For the text-containing cell, return its midpoint in (X, Y) coordinate format. 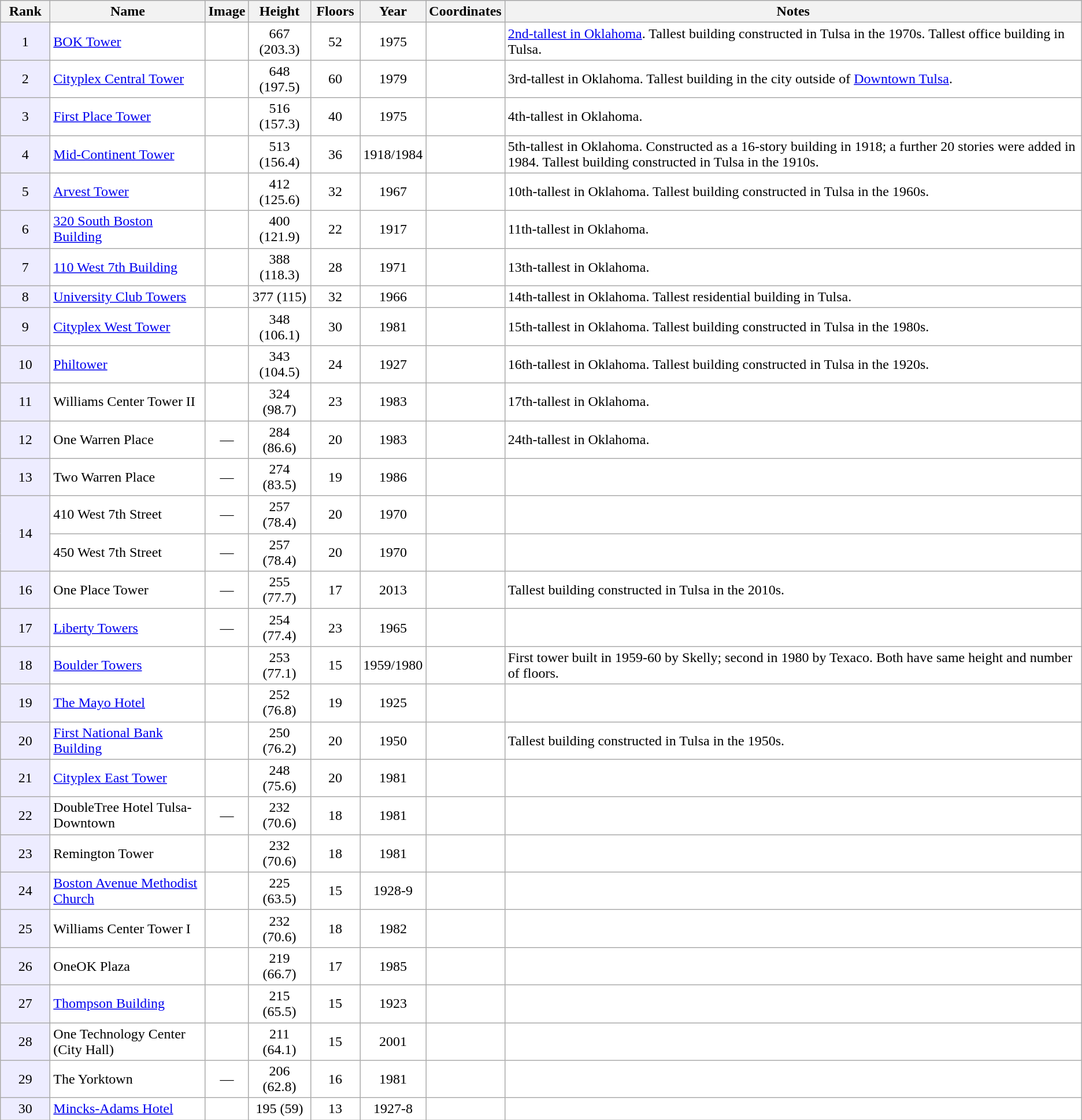
348 (106.1) (280, 326)
1982 (393, 929)
5 (25, 192)
324 (98.7) (280, 401)
Philtower (128, 364)
11 (25, 401)
First National Bank Building (128, 740)
6 (25, 229)
Williams Center Tower II (128, 401)
Image (227, 12)
1927-8 (393, 1109)
11th-tallest in Oklahoma. (793, 229)
First Place Tower (128, 117)
One Warren Place (128, 439)
21 (25, 778)
Remington Tower (128, 853)
60 (335, 79)
Notes (793, 12)
3 (25, 117)
248 (75.6) (280, 778)
Boulder Towers (128, 665)
Cityplex East Tower (128, 778)
One Place Tower (128, 590)
Height (280, 12)
1928-9 (393, 890)
52 (335, 42)
Year (393, 12)
12 (25, 439)
1985 (393, 966)
2013 (393, 590)
253 (77.1) (280, 665)
1965 (393, 628)
206 (62.8) (280, 1079)
26 (25, 966)
450 West 7th Street (128, 553)
1925 (393, 703)
1927 (393, 364)
667 (203.3) (280, 42)
Two Warren Place (128, 478)
Tallest building constructed in Tulsa in the 2010s. (793, 590)
OneOK Plaza (128, 966)
1967 (393, 192)
DoubleTree Hotel Tulsa-Downtown (128, 815)
1917 (393, 229)
16th-tallest in Oklahoma. Tallest building constructed in Tulsa in the 1920s. (793, 364)
255 (77.7) (280, 590)
320 South Boston Building (128, 229)
9 (25, 326)
1971 (393, 267)
17th-tallest in Oklahoma. (793, 401)
Coordinates (465, 12)
Mid-Continent Tower (128, 154)
252 (76.8) (280, 703)
First tower built in 1959-60 by Skelly; second in 1980 by Texaco. Both have same height and number of floors. (793, 665)
219 (66.7) (280, 966)
3rd-tallest in Oklahoma. Tallest building in the city outside of Downtown Tulsa. (793, 79)
410 West 7th Street (128, 515)
211 (64.1) (280, 1041)
14 (25, 534)
24th-tallest in Oklahoma. (793, 439)
13th-tallest in Oklahoma. (793, 267)
1979 (393, 79)
BOK Tower (128, 42)
284 (86.6) (280, 439)
Mincks-Adams Hotel (128, 1109)
Cityplex West Tower (128, 326)
University Club Towers (128, 297)
648 (197.5) (280, 79)
225 (63.5) (280, 890)
195 (59) (280, 1109)
7 (25, 267)
343 (104.5) (280, 364)
Boston Avenue Methodist Church (128, 890)
1950 (393, 740)
388 (118.3) (280, 267)
27 (25, 1004)
1918/1984 (393, 154)
513 (156.4) (280, 154)
Cityplex Central Tower (128, 79)
25 (25, 929)
Arvest Tower (128, 192)
2001 (393, 1041)
254 (77.4) (280, 628)
250 (76.2) (280, 740)
377 (115) (280, 297)
36 (335, 154)
10th-tallest in Oklahoma. Tallest building constructed in Tulsa in the 1960s. (793, 192)
1 (25, 42)
One Technology Center (City Hall) (128, 1041)
15th-tallest in Oklahoma. Tallest building constructed in Tulsa in the 1980s. (793, 326)
Williams Center Tower I (128, 929)
40 (335, 117)
10 (25, 364)
Tallest building constructed in Tulsa in the 1950s. (793, 740)
1959/1980 (393, 665)
Rank (25, 12)
516 (157.3) (280, 117)
400 (121.9) (280, 229)
1923 (393, 1004)
274 (83.5) (280, 478)
412 (125.6) (280, 192)
1966 (393, 297)
Liberty Towers (128, 628)
110 West 7th Building (128, 267)
2nd-tallest in Oklahoma. Tallest building constructed in Tulsa in the 1970s. Tallest office building in Tulsa. (793, 42)
The Yorktown (128, 1079)
Thompson Building (128, 1004)
2 (25, 79)
8 (25, 297)
14th-tallest in Oklahoma. Tallest residential building in Tulsa. (793, 297)
Name (128, 12)
215 (65.5) (280, 1004)
Floors (335, 12)
1986 (393, 478)
4 (25, 154)
The Mayo Hotel (128, 703)
4th-tallest in Oklahoma. (793, 117)
29 (25, 1079)
